For the text-containing cell, return its midpoint in [X, Y] coordinate format. 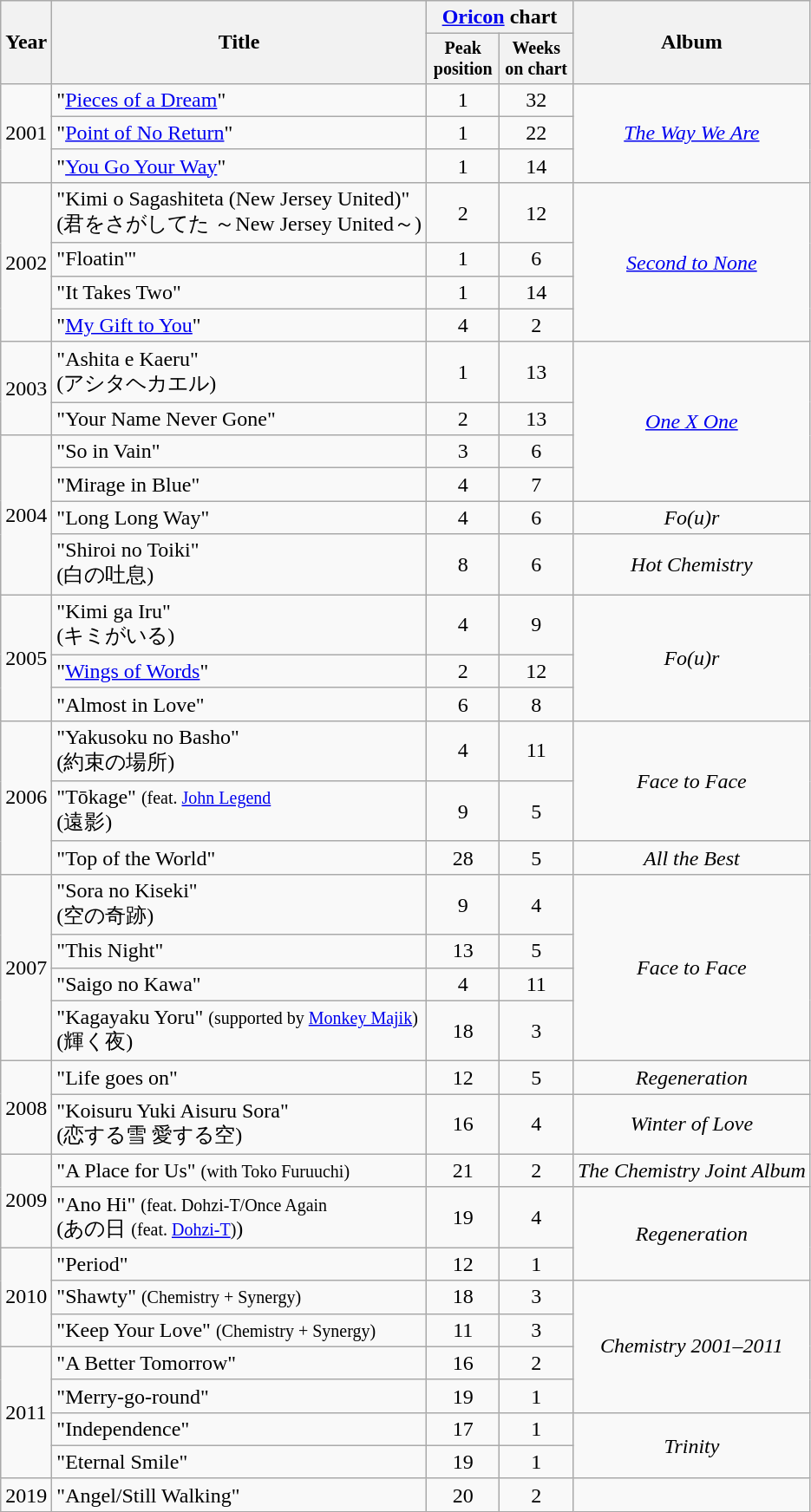
"Angel/Still Walking" [239, 1495]
"My Gift to You" [239, 325]
17 [462, 1429]
"Ano Hi" (feat. Dohzi-T/Once Again (あの日 (feat. Dohzi-T)) [239, 1217]
"Tōkage" (feat. John Legend (遠影) [239, 811]
22 [536, 133]
Trinity [691, 1445]
"You Go Your Way" [239, 166]
"Koisuru Yuki Aisuru Sora" (恋する雪 愛する空) [239, 1124]
2008 [26, 1108]
2004 [26, 515]
7 [536, 485]
"Independence" [239, 1429]
All the Best [691, 857]
"A Better Tomorrow" [239, 1363]
"Mirage in Blue" [239, 485]
"Your Name Never Gone" [239, 419]
"Point of No Return" [239, 133]
Year [26, 42]
Title [239, 42]
"Top of the World" [239, 857]
Oricon chart [500, 17]
"Life goes on" [239, 1078]
2001 [26, 133]
"Shiroi no Toiki" (白の吐息) [239, 564]
32 [536, 100]
2006 [26, 798]
"Shawty" (Chemistry + Synergy) [239, 1297]
Weeks on chart [536, 59]
"Kagayaku Yoru" (supported by Monkey Majik) (輝く夜) [239, 1031]
"Eternal Smile" [239, 1462]
"Merry-go-round" [239, 1396]
"Long Long Way" [239, 518]
"Kimi ga Iru" (キミがいる) [239, 625]
"Floatin'" [239, 259]
Winter of Love [691, 1124]
Album [691, 42]
2003 [26, 388]
"It Takes Two" [239, 292]
"Wings of Words" [239, 671]
"Sora no Kiseki" (空の奇跡) [239, 904]
Chemistry 2001–2011 [691, 1346]
"Saigo no Kawa" [239, 984]
2007 [26, 968]
"Almost in Love" [239, 704]
2011 [26, 1412]
"So in Vain" [239, 452]
Hot Chemistry [691, 564]
"Ashita e Kaeru" (アシタヘカエル) [239, 372]
2019 [26, 1495]
28 [462, 857]
"Yakusoku no Basho" (約束の場所) [239, 751]
Peak position [462, 59]
2010 [26, 1297]
"A Place for Us" (with Toko Furuuchi) [239, 1170]
"Kimi o Sagashiteta (New Jersey United)" (君をさがしてた ～New Jersey United～) [239, 212]
The Way We Are [691, 133]
2002 [26, 262]
Second to None [691, 262]
2005 [26, 658]
"Period" [239, 1264]
"Keep Your Love" (Chemistry + Synergy) [239, 1330]
"Pieces of a Dream" [239, 100]
2009 [26, 1201]
20 [462, 1495]
"This Night" [239, 951]
The Chemistry Joint Album [691, 1170]
One X One [691, 421]
21 [462, 1170]
